Extract the [x, y] coordinate from the center of the cell holding the provided text.  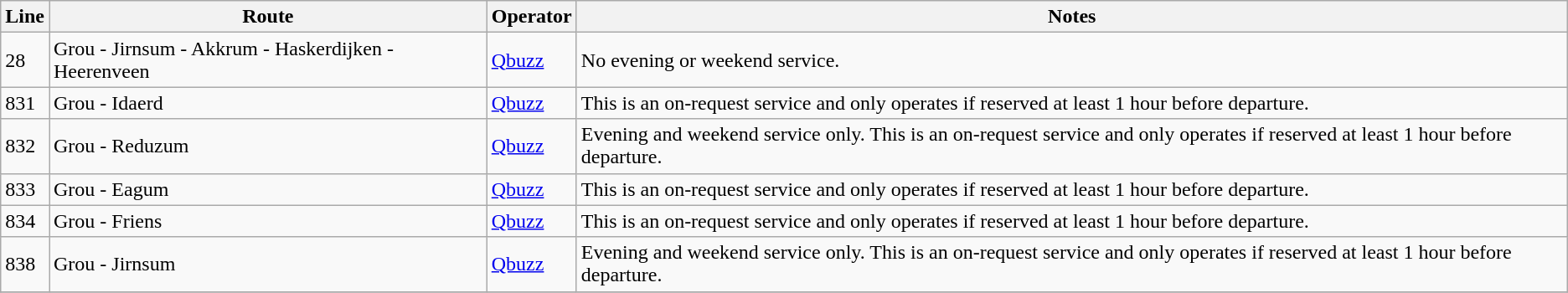
834 [25, 221]
838 [25, 265]
28 [25, 60]
Operator [531, 17]
833 [25, 189]
Grou - Idaerd [268, 103]
Grou - Friens [268, 221]
Grou - Reduzum [268, 146]
No evening or weekend service. [1072, 60]
Grou - Eagum [268, 189]
Route [268, 17]
832 [25, 146]
Notes [1072, 17]
Grou - Jirnsum [268, 265]
Line [25, 17]
Grou - Jirnsum - Akkrum - Haskerdijken - Heerenveen [268, 60]
831 [25, 103]
